Locate the cell with the specified text and output its [X, Y] center coordinate. 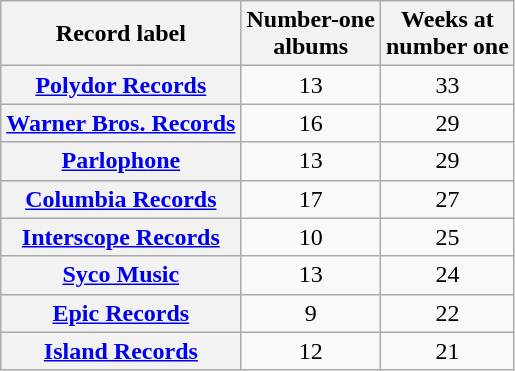
9 [311, 313]
Epic Records [121, 313]
10 [311, 237]
33 [447, 85]
27 [447, 199]
Parlophone [121, 161]
16 [311, 123]
Weeks atnumber one [447, 34]
21 [447, 351]
12 [311, 351]
Polydor Records [121, 85]
Syco Music [121, 275]
Island Records [121, 351]
17 [311, 199]
22 [447, 313]
Columbia Records [121, 199]
24 [447, 275]
Number-onealbums [311, 34]
Record label [121, 34]
Warner Bros. Records [121, 123]
Interscope Records [121, 237]
25 [447, 237]
